Output the (X, Y) coordinate of the center of the cell containing the given text.  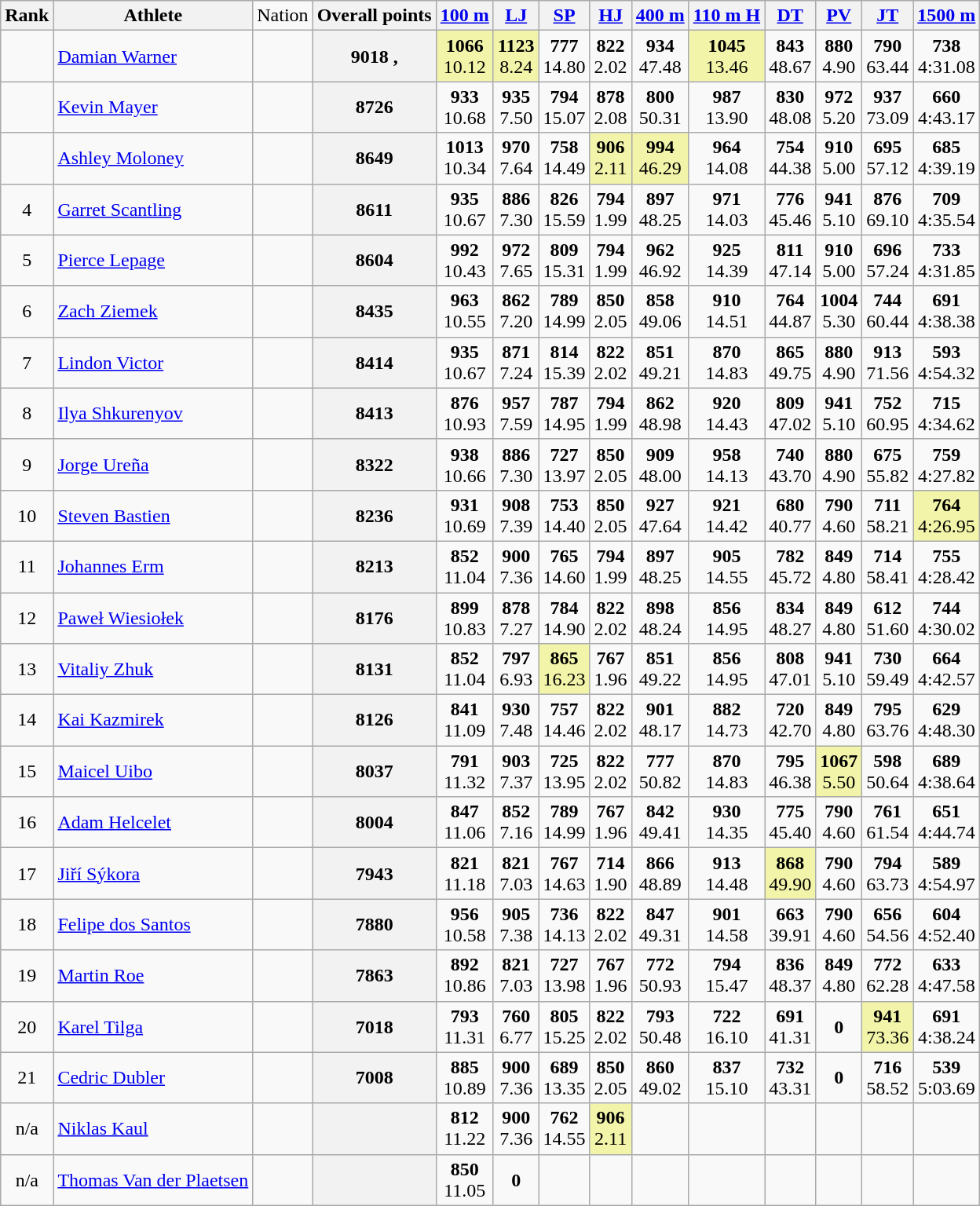
Lindon Victor (153, 363)
Zach Ziemek (153, 311)
83715.10 (726, 1077)
93810.66 (465, 465)
68040.77 (790, 515)
Pierce Lepage (153, 261)
7094:35.54 (947, 209)
7334:31.85 (947, 261)
81147.14 (790, 261)
83648.37 (790, 975)
89910.83 (465, 617)
Garret Scantling (153, 209)
JT (887, 16)
7644:26.95 (947, 515)
59850.64 (887, 771)
11238.24 (516, 57)
95610.58 (465, 925)
85011.05 (465, 1179)
91014.51 (726, 311)
7 (27, 363)
92114.42 (726, 515)
1500 m (947, 16)
6334:47.58 (947, 975)
7384:31.08 (947, 57)
9725.20 (839, 107)
83448.27 (790, 617)
80515.25 (564, 1027)
86648.89 (660, 873)
85849.06 (660, 311)
90514.55 (726, 567)
85149.22 (660, 669)
8726 (374, 107)
19 (27, 975)
82111.18 (465, 873)
17 (27, 873)
8435 (374, 311)
7554:28.42 (947, 567)
79546.38 (790, 771)
8322 (374, 465)
12 (27, 617)
400 m (660, 16)
Steven Bastien (153, 515)
88214.73 (726, 721)
8 (27, 413)
9357.50 (516, 107)
6894:38.64 (947, 771)
8131 (374, 669)
8604 (374, 261)
66339.91 (790, 925)
80947.02 (790, 413)
6 (27, 311)
5395:03.69 (947, 1077)
16 (27, 823)
8787.27 (516, 617)
93447.48 (660, 57)
9 (27, 465)
71658.52 (887, 1077)
9307.48 (516, 721)
79350.48 (660, 1027)
89210.86 (465, 975)
89848.24 (660, 617)
101310.34 (465, 159)
8649 (374, 159)
74043.70 (790, 465)
81211.22 (465, 1129)
6854:39.19 (947, 159)
Athlete (153, 16)
82615.59 (564, 209)
71158.21 (887, 515)
75260.95 (887, 413)
Damian Warner (153, 57)
8414 (374, 363)
85149.21 (660, 363)
96310.55 (465, 311)
77714.80 (564, 57)
9018 , (374, 57)
92747.64 (660, 515)
8176 (374, 617)
10 (27, 515)
8236 (374, 515)
Rank (27, 16)
73243.31 (790, 1077)
94173.36 (887, 1027)
11 (27, 567)
7943 (374, 873)
Martin Roe (153, 975)
Johannes Erm (153, 567)
Paweł Wiesiołek (153, 617)
79111.32 (465, 771)
86849.90 (790, 873)
72042.70 (790, 721)
Karel Tilga (153, 1027)
72713.98 (564, 975)
78714.95 (564, 413)
84711.06 (465, 823)
92014.43 (726, 413)
73614.13 (564, 925)
8037 (374, 771)
75314.40 (564, 515)
81415.39 (564, 363)
87669.10 (887, 209)
65654.56 (887, 925)
90148.17 (660, 721)
72713.97 (564, 465)
8527.16 (516, 823)
86549.75 (790, 363)
DT (790, 16)
7141.90 (611, 873)
6644:42.57 (947, 669)
67555.82 (887, 465)
61251.60 (887, 617)
80847.01 (790, 669)
76514.60 (564, 567)
91371.56 (887, 363)
PV (839, 16)
75814.49 (564, 159)
5 (27, 261)
99446.29 (660, 159)
76214.55 (564, 1129)
9577.59 (516, 413)
77645.46 (790, 209)
84111.09 (465, 721)
10675.50 (839, 771)
93014.35 (726, 823)
6914:38.38 (947, 311)
8611 (374, 209)
4 (27, 209)
69141.31 (790, 1027)
6514:44.74 (947, 823)
76714.63 (564, 873)
Jorge Ureña (153, 465)
HJ (611, 16)
9037.37 (516, 771)
7154:34.62 (947, 413)
87610.93 (465, 413)
77750.82 (660, 771)
99210.43 (465, 261)
6044:52.40 (947, 925)
9057.38 (516, 925)
Thomas Van der Plaetsen (153, 1179)
Cedric Dubler (153, 1077)
Niklas Kaul (153, 1129)
8782.08 (611, 107)
7018 (374, 1027)
84249.41 (660, 823)
86516.23 (564, 669)
9727.65 (516, 261)
75714.46 (564, 721)
79463.73 (887, 873)
83048.08 (790, 107)
96246.92 (660, 261)
90948.00 (660, 465)
LJ (516, 16)
8413 (374, 413)
76444.87 (790, 311)
Felipe dos Santos (153, 925)
21 (27, 1077)
79311.31 (465, 1027)
Overall points (374, 16)
6604:43.17 (947, 107)
Kai Kazmirek (153, 721)
77545.40 (790, 823)
7880 (374, 925)
80915.31 (564, 261)
74460.44 (887, 311)
79415.07 (564, 107)
Vitaliy Zhuk (153, 669)
72513.95 (564, 771)
80050.31 (660, 107)
69657.24 (887, 261)
93773.09 (887, 107)
76161.54 (887, 823)
84348.67 (790, 57)
8004 (374, 823)
100 m (465, 16)
SP (564, 16)
71458.41 (887, 567)
96414.08 (726, 159)
Jiří Sýkora (153, 873)
7863 (374, 975)
77250.93 (660, 975)
86248.98 (660, 413)
Maicel Uibo (153, 771)
5934:54.32 (947, 363)
7976.93 (516, 669)
20 (27, 1027)
104513.46 (726, 57)
88510.89 (465, 1077)
9087.39 (516, 515)
7594:27.82 (947, 465)
10045.30 (839, 311)
18 (27, 925)
92514.39 (726, 261)
86049.02 (660, 1077)
9707.64 (516, 159)
78414.90 (564, 617)
93310.68 (465, 107)
Nation (283, 16)
68913.35 (564, 1077)
93110.69 (465, 515)
7444:30.02 (947, 617)
Kevin Mayer (153, 107)
77262.28 (887, 975)
69557.12 (887, 159)
95814.13 (726, 465)
106610.12 (465, 57)
84749.31 (660, 925)
8717.24 (516, 363)
75444.38 (790, 159)
6294:48.30 (947, 721)
14 (27, 721)
79415.47 (726, 975)
78245.72 (790, 567)
97114.03 (726, 209)
79563.76 (887, 721)
79063.44 (887, 57)
73059.49 (887, 669)
7008 (374, 1077)
8126 (374, 721)
8627.20 (516, 311)
8213 (374, 567)
90114.58 (726, 925)
15 (27, 771)
98713.90 (726, 107)
72216.10 (726, 1027)
5894:54.97 (947, 873)
91314.48 (726, 873)
6914:38.24 (947, 1027)
Ashley Moloney (153, 159)
13 (27, 669)
Ilya Shkurenyov (153, 413)
Adam Helcelet (153, 823)
7606.77 (516, 1027)
110 m H (726, 16)
